Extract the (X, Y) coordinate from the center of the cell holding the provided text.  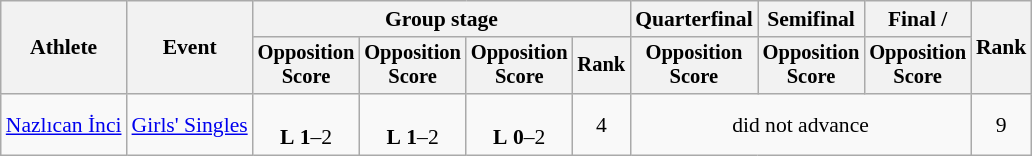
Nazlıcan İnci (64, 124)
4 (601, 124)
Girls' Singles (190, 124)
9 (1002, 124)
did not advance (800, 124)
L 0–2 (520, 124)
Group stage (442, 19)
Final / (918, 19)
Event (190, 48)
Athlete (64, 48)
Semifinal (812, 19)
Quarterfinal (694, 19)
